Return [X, Y] of the center of cell containing provided text 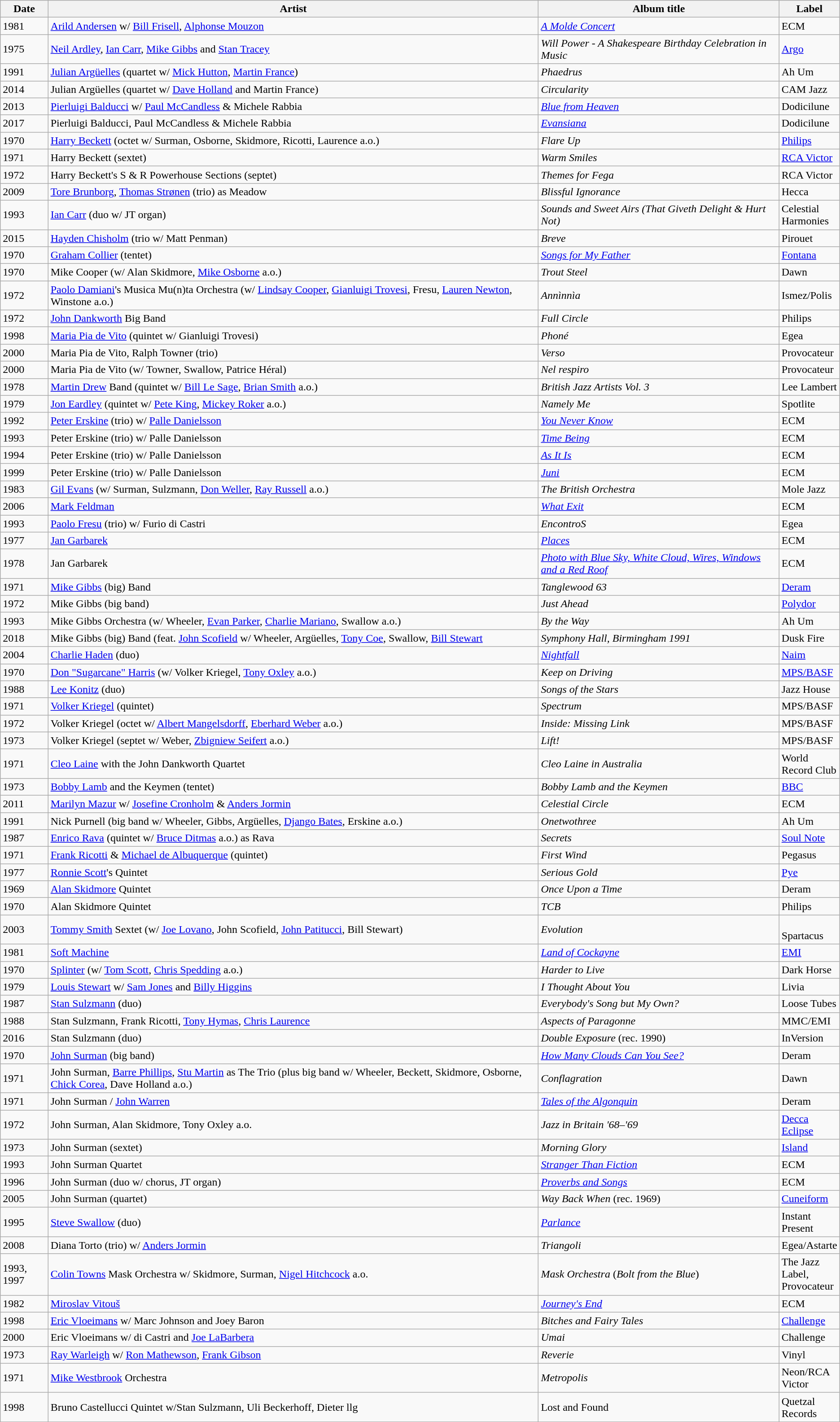
Way Back When (rec. 1969) [659, 1199]
John Surman (sextet) [293, 1148]
2015 [24, 238]
Maria Pia de Vito (w/ Towner, Swallow, Patrice Héral) [293, 370]
2016 [24, 1038]
Mike Gibbs (big) Band (feat. John Scofield w/ Wheeler, Argüelles, Tony Coe, Swallow, Bill Stewart [293, 638]
Hecca [809, 192]
CAM Jazz [809, 89]
Verso [659, 353]
As It Is [659, 455]
First Wind [659, 855]
Volker Kriegel (septet w/ Weber, Zbigniew Seifert a.o.) [293, 740]
1994 [24, 455]
Martin Drew Band (quintet w/ Bill Le Sage, Brian Smith a.o.) [293, 387]
Lost and Found [659, 1407]
1975 [24, 49]
Will Power - A Shakespeare Birthday Celebration in Music [659, 49]
Ronnie Scott's Quintet [293, 872]
Loose Tubes [809, 1004]
Places [659, 541]
Neil Ardley, Ian Carr, Mike Gibbs and Stan Tracey [293, 49]
1999 [24, 472]
EMI [809, 953]
John Surman (quartet) [293, 1199]
Dark Horse [809, 970]
British Jazz Artists Vol. 3 [659, 387]
2013 [24, 106]
2004 [24, 655]
Keep on Driving [659, 672]
Vinyl [809, 1355]
Songs for My Father [659, 255]
2018 [24, 638]
Journey's End [659, 1304]
Juni [659, 472]
Lee Lambert [809, 387]
Evolution [659, 930]
Julian Argüelles (quartet w/ Dave Holland and Martin France) [293, 89]
Nightfall [659, 655]
Mole Jazz [809, 489]
World Record Club [809, 764]
Everybody's Song but My Own? [659, 1004]
Don "Sugarcane" Harris (w/ Volker Kriegel, Tony Oxley a.o.) [293, 672]
Lee Konitz (duo) [293, 689]
Spotlite [809, 404]
Harder to Live [659, 970]
By the Way [659, 621]
John Surman, Barre Phillips, Stu Martin as The Trio (plus big band w/ Wheeler, Beckett, Skidmore, Osborne, Chick Corea, Dave Holland a.o.) [293, 1078]
Graham Collier (tentet) [293, 255]
Frank Ricotti & Michael de Albuquerque (quintet) [293, 855]
John Surman, Alan Skidmore, Tony Oxley a.o. [293, 1124]
Umai [659, 1338]
Proverbs and Songs [659, 1182]
Aspects of Paragonne [659, 1021]
Cleo Laine with the John Dankworth Quartet [293, 764]
Nick Purnell (big band w/ Wheeler, Gibbs, Argüelles, Django Bates, Erskine a.o.) [293, 821]
How Many Clouds Can You See? [659, 1055]
Fontana [809, 255]
John Surman Quartet [293, 1165]
Livia [809, 987]
Louis Stewart w/ Sam Jones and Billy Higgins [293, 987]
John Surman (duo w/ chorus, JT organ) [293, 1182]
Island [809, 1148]
Stan Sulzmann, Frank Ricotti, Tony Hymas, Chris Laurence [293, 1021]
John Surman (big band) [293, 1055]
Arild Andersen w/ Bill Frisell, Alphonse Mouzon [293, 26]
John Surman / John Warren [293, 1101]
InVersion [809, 1038]
Paolo Damiani's Musica Mu(n)ta Orchestra (w/ Lindsay Cooper, Gianluigi Trovesi, Fresu, Lauren Newton, Winstone a.o.) [293, 295]
Tore Brunborg, Thomas Strønen (trio) as Meadow [293, 192]
Splinter (w/ Tom Scott, Chris Spedding a.o.) [293, 970]
Bobby Lamb and the Keymen [659, 787]
You Never Know [659, 421]
Trout Steel [659, 272]
Serious Gold [659, 872]
What Exit [659, 506]
2008 [24, 1245]
Circularity [659, 89]
Volker Kriegel (octet w/ Albert Mangelsdorff, Eberhard Weber a.o.) [293, 723]
John Dankworth Big Band [293, 319]
Namely Me [659, 404]
Triangoli [659, 1245]
Pirouet [809, 238]
Pegasus [809, 855]
Soft Machine [293, 953]
Once Upon a Time [659, 889]
Celestial Circle [659, 804]
Tanglewood 63 [659, 587]
Secrets [659, 838]
Songs of the Stars [659, 689]
Mark Feldman [293, 506]
Photo with Blue Sky, White Cloud, Wires, Windows and a Red Roof [659, 564]
2009 [24, 192]
Phoné [659, 336]
1992 [24, 421]
Annìnnìa [659, 295]
Paolo Fresu (trio) w/ Furio di Castri [293, 524]
1996 [24, 1182]
Date [24, 9]
Nel respiro [659, 370]
Warm Smiles [659, 158]
Maria Pia de Vito (quintet w/ Gianluigi Trovesi) [293, 336]
Charlie Haden (duo) [293, 655]
Naim [809, 655]
Colin Towns Mask Orchestra w/ Skidmore, Surman, Nigel Hitchcock a.o. [293, 1274]
Full Circle [659, 319]
Harry Beckett (octet w/ Surman, Osborne, Skidmore, Ricotti, Laurence a.o.) [293, 140]
1993, 1997 [24, 1274]
Mike Cooper (w/ Alan Skidmore, Mike Osborne a.o.) [293, 272]
Eric Vloeimans w/ Marc Johnson and Joey Baron [293, 1321]
Instant Present [809, 1222]
MMC/EMI [809, 1021]
Evansiana [659, 123]
Pierluigi Balducci w/ Paul McCandless & Michele Rabbia [293, 106]
Spectrum [659, 706]
Diana Torto (trio) w/ Anders Jormin [293, 1245]
Harry Beckett (sextet) [293, 158]
Ismez/Polis [809, 295]
Stranger Than Fiction [659, 1165]
Double Exposure (rec. 1990) [659, 1038]
Maria Pia de Vito, Ralph Towner (trio) [293, 353]
Tommy Smith Sextet (w/ Joe Lovano, John Scofield, John Patitucci, Bill Stewart) [293, 930]
2003 [24, 930]
Morning Glory [659, 1148]
1983 [24, 489]
2006 [24, 506]
Decca Eclipse [809, 1124]
Soul Note [809, 838]
Tales of the Algonquin [659, 1101]
Pierluigi Balducci, Paul McCandless & Michele Rabbia [293, 123]
Cleo Laine in Australia [659, 764]
Miroslav Vitouš [293, 1304]
Bobby Lamb and the Keymen (tentet) [293, 787]
Spartacus [809, 930]
Polydor [809, 604]
Enrico Rava (quintet w/ Bruce Ditmas a.o.) as Rava [293, 838]
Label [809, 9]
The Jazz Label, Provocateur [809, 1274]
2017 [24, 123]
Steve Swallow (duo) [293, 1222]
Mike Westbrook Orchestra [293, 1378]
2011 [24, 804]
Harry Beckett's S & R Powerhouse Sections (septet) [293, 175]
Bitches and Fairy Tales [659, 1321]
Hayden Chisholm (trio w/ Matt Penman) [293, 238]
1982 [24, 1304]
Parlance [659, 1222]
Jazz House [809, 689]
Julian Argüelles (quartet w/ Mick Hutton, Martin France) [293, 72]
Land of Cockayne [659, 953]
Egea/Astarte [809, 1245]
Bruno Castellucci Quintet w/Stan Sulzmann, Uli Beckerhoff, Dieter llg [293, 1407]
Celestial Harmonies [809, 214]
Symphony Hall, Birmingham 1991 [659, 638]
TCB [659, 906]
Ian Carr (duo w/ JT organ) [293, 214]
Cuneiform [809, 1199]
I Thought About You [659, 987]
Album title [659, 9]
Mike Gibbs (big band) [293, 604]
Sounds and Sweet Airs (That Giveth Delight & Hurt Not) [659, 214]
Mike Gibbs Orchestra (w/ Wheeler, Evan Parker, Charlie Mariano, Swallow a.o.) [293, 621]
Inside: Missing Link [659, 723]
2014 [24, 89]
A Molde Concert [659, 26]
Time Being [659, 438]
Mike Gibbs (big) Band [293, 587]
The British Orchestra [659, 489]
Themes for Fega [659, 175]
Just Ahead [659, 604]
Breve [659, 238]
Flare Up [659, 140]
Blissful Ignorance [659, 192]
Jon Eardley (quintet w/ Pete King, Mickey Roker a.o.) [293, 404]
1969 [24, 889]
Ray Warleigh w/ Ron Mathewson, Frank Gibson [293, 1355]
Jazz in Britain '68–'69 [659, 1124]
BBC [809, 787]
Quetzal Records [809, 1407]
1995 [24, 1222]
Pye [809, 872]
Volker Kriegel (quintet) [293, 706]
Argo [809, 49]
EncontroS [659, 524]
Lift! [659, 740]
2005 [24, 1199]
Mask Orchestra (Bolt from the Blue) [659, 1274]
Blue from Heaven [659, 106]
Conflagration [659, 1078]
Marilyn Mazur w/ Josefine Cronholm & Anders Jormin [293, 804]
Dusk Fire [809, 638]
Neon/RCA Victor [809, 1378]
Gil Evans (w/ Surman, Sulzmann, Don Weller, Ray Russell a.o.) [293, 489]
Eric Vloeimans w/ di Castri and Joe LaBarbera [293, 1338]
Phaedrus [659, 72]
Onetwothree [659, 821]
Artist [293, 9]
Metropolis [659, 1378]
Reverie [659, 1355]
